Return (X, Y) of the center of cell containing provided text 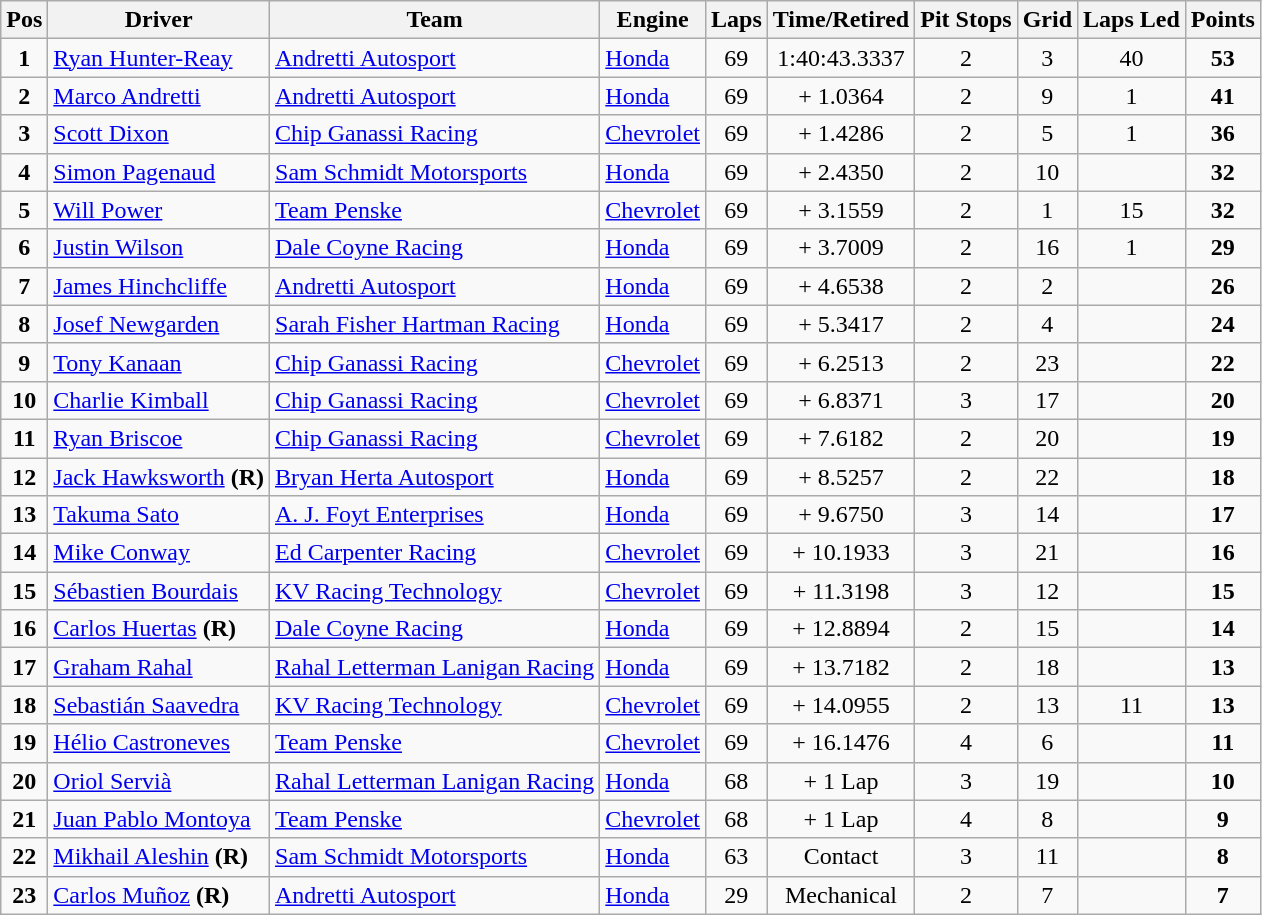
Josef Newgarden (159, 324)
Scott Dixon (159, 134)
+ 11.3198 (840, 591)
Oriol Servià (159, 781)
40 (1132, 58)
26 (1222, 286)
+ 13.7182 (840, 667)
Mikhail Aleshin (R) (159, 857)
Sébastien Bourdais (159, 591)
+ 5.3417 (840, 324)
+ 7.6182 (840, 438)
Ryan Briscoe (159, 438)
A. J. Foyt Enterprises (435, 515)
+ 2.4350 (840, 172)
Contact (840, 857)
Engine (653, 20)
Charlie Kimball (159, 400)
+ 16.1476 (840, 743)
Carlos Huertas (R) (159, 629)
Mike Conway (159, 553)
Marco Andretti (159, 96)
Laps Led (1132, 20)
Jack Hawksworth (R) (159, 477)
+ 1.4286 (840, 134)
1:40:43.3337 (840, 58)
Juan Pablo Montoya (159, 819)
James Hinchcliffe (159, 286)
63 (736, 857)
36 (1222, 134)
Justin Wilson (159, 248)
+ 9.6750 (840, 515)
+ 6.2513 (840, 362)
Driver (159, 20)
+ 1.0364 (840, 96)
Team (435, 20)
Pos (24, 20)
+ 3.7009 (840, 248)
+ 3.1559 (840, 210)
+ 8.5257 (840, 477)
Will Power (159, 210)
Sarah Fisher Hartman Racing (435, 324)
Pit Stops (966, 20)
+ 12.8894 (840, 629)
Simon Pagenaud (159, 172)
Ed Carpenter Racing (435, 553)
+ 10.1933 (840, 553)
Takuma Sato (159, 515)
Time/Retired (840, 20)
Graham Rahal (159, 667)
24 (1222, 324)
Hélio Castroneves (159, 743)
Grid (1047, 20)
Laps (736, 20)
Carlos Muñoz (R) (159, 895)
Mechanical (840, 895)
Sebastián Saavedra (159, 705)
41 (1222, 96)
+ 6.8371 (840, 400)
Ryan Hunter-Reay (159, 58)
53 (1222, 58)
Bryan Herta Autosport (435, 477)
Points (1222, 20)
+ 4.6538 (840, 286)
+ 14.0955 (840, 705)
Tony Kanaan (159, 362)
